Return the (x, y) coordinate for the center point of the cell that contains the specified text.  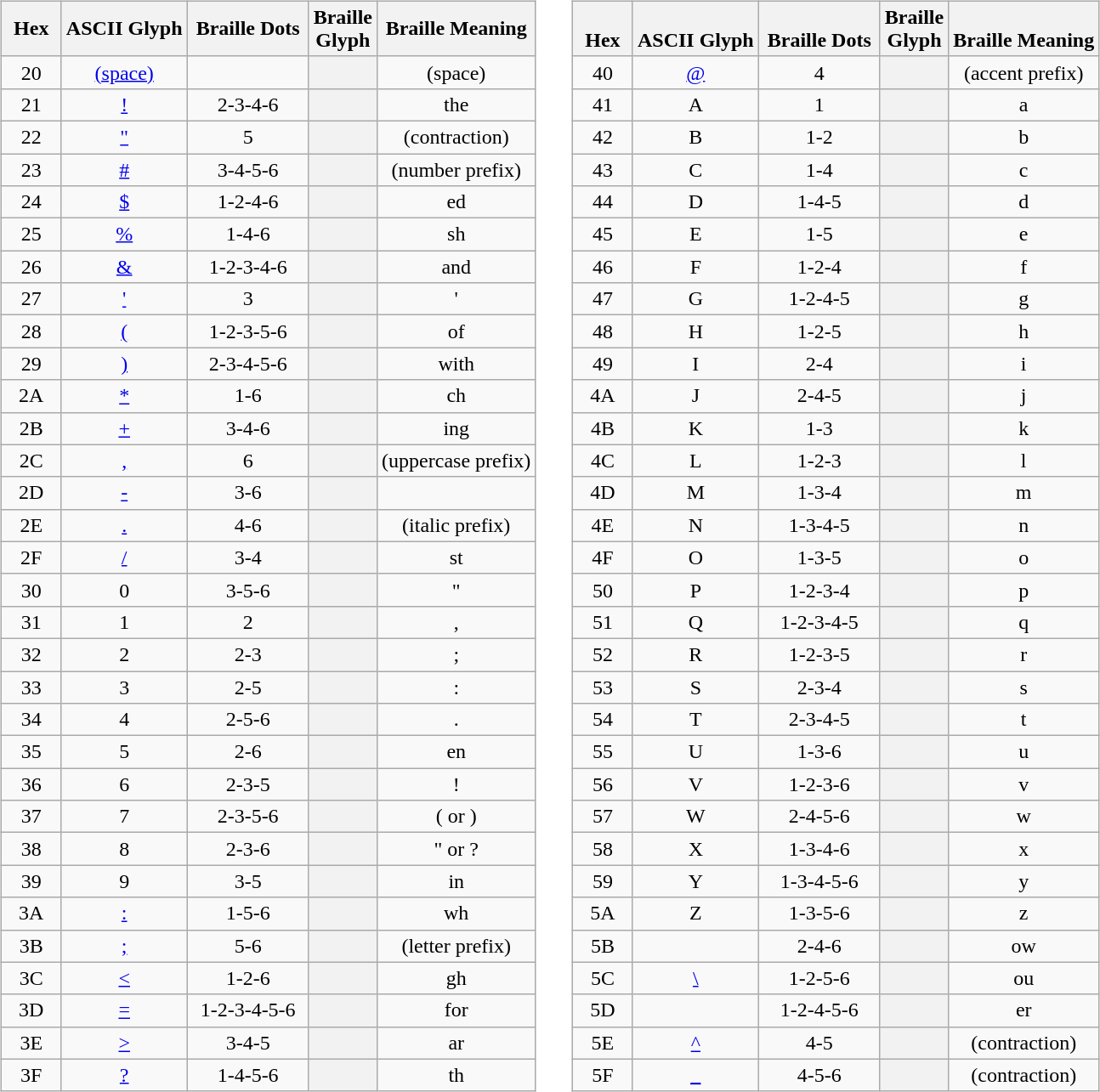
of (456, 331)
+ (124, 428)
28 (31, 331)
1-2-3-6 (819, 784)
7 (124, 817)
T (695, 720)
@ (695, 72)
1-2-3-4-6 (248, 267)
40 (602, 72)
ar (456, 1043)
ou (1023, 978)
V (695, 784)
2-4-5-6 (819, 817)
4-6 (248, 525)
4-5-6 (819, 1075)
ow (1023, 946)
20 (31, 72)
for (456, 1010)
1-2-3-4-5 (819, 622)
4A (602, 396)
j (1023, 396)
45 (602, 235)
56 (602, 784)
1-4 (819, 169)
3B (31, 946)
_ (695, 1075)
2-3-5-6 (248, 817)
1-2-3-4 (819, 590)
sh (456, 235)
W (695, 817)
( or ) (456, 817)
5-6 (248, 946)
38 (31, 849)
3-5 (248, 881)
(letter prefix) (456, 946)
1-5 (819, 235)
ch (456, 396)
4D (602, 493)
52 (602, 654)
t (1023, 720)
54 (602, 720)
v (1023, 784)
3F (31, 1075)
34 (31, 720)
S (695, 687)
2-4-6 (819, 946)
(italic prefix) (456, 525)
3D (31, 1010)
4B (602, 428)
& (124, 267)
P (695, 590)
57 (602, 817)
3-5-6 (248, 590)
C (695, 169)
3-4-5-6 (248, 169)
4-5 (819, 1043)
36 (31, 784)
K (695, 428)
= (124, 1010)
g (1023, 299)
2-3-5 (248, 784)
z (1023, 914)
" or ? (456, 849)
3E (31, 1043)
X (695, 849)
m (1023, 493)
D (695, 202)
< (124, 978)
2-3 (248, 654)
33 (31, 687)
9 (124, 881)
(number prefix) (456, 169)
with (456, 364)
4F (602, 557)
5E (602, 1043)
u (1023, 752)
gh (456, 978)
1-2-4-5-6 (819, 1010)
E (695, 235)
1-3-4-6 (819, 849)
h (1023, 331)
2-5 (248, 687)
3-4-5 (248, 1043)
d (1023, 202)
42 (602, 137)
3C (31, 978)
1-2-3-5-6 (248, 331)
x (1023, 849)
3-6 (248, 493)
1-2-6 (248, 978)
1-3-5 (819, 557)
2-6 (248, 752)
2E (31, 525)
? (124, 1075)
2-5-6 (248, 720)
3-4-6 (248, 428)
1-3-6 (819, 752)
30 (31, 590)
( (124, 331)
5F (602, 1075)
1-2-4-6 (248, 202)
1-2-4-5 (819, 299)
l (1023, 461)
1-4-5-6 (248, 1075)
* (124, 396)
G (695, 299)
32 (31, 654)
25 (31, 235)
J (695, 396)
26 (31, 267)
2-3-4 (819, 687)
k (1023, 428)
U (695, 752)
) (124, 364)
4E (602, 525)
39 (31, 881)
5A (602, 914)
5B (602, 946)
Q (695, 622)
5C (602, 978)
27 (31, 299)
s (1023, 687)
st (456, 557)
31 (31, 622)
3A (31, 914)
N (695, 525)
F (695, 267)
- (124, 493)
Z (695, 914)
1-2-3-5 (819, 654)
1-2 (819, 137)
(uppercase prefix) (456, 461)
2-4-5 (819, 396)
2-3-4-5 (819, 720)
H (695, 331)
2A (31, 396)
49 (602, 364)
46 (602, 267)
51 (602, 622)
3-4 (248, 557)
1-3 (819, 428)
Y (695, 881)
2-3-4-6 (248, 105)
53 (602, 687)
1-3-4-5 (819, 525)
24 (31, 202)
in (456, 881)
en (456, 752)
58 (602, 849)
1-5-6 (248, 914)
2D (31, 493)
ed (456, 202)
w (1023, 817)
2-3-6 (248, 849)
f (1023, 267)
1-2-4 (819, 267)
R (695, 654)
O (695, 557)
1-3-5-6 (819, 914)
th (456, 1075)
\ (695, 978)
o (1023, 557)
q (1023, 622)
1-6 (248, 396)
n (1023, 525)
1-3-4 (819, 493)
the (456, 105)
A (695, 105)
55 (602, 752)
% (124, 235)
M (695, 493)
(accent prefix) (1023, 72)
29 (31, 364)
2C (31, 461)
p (1023, 590)
b (1023, 137)
5D (602, 1010)
8 (124, 849)
B (695, 137)
43 (602, 169)
0 (124, 590)
1-2-3 (819, 461)
2F (31, 557)
50 (602, 590)
1-4-6 (248, 235)
$ (124, 202)
L (695, 461)
22 (31, 137)
I (695, 364)
a (1023, 105)
ing (456, 428)
1-2-3-4-5-6 (248, 1010)
# (124, 169)
2-4 (819, 364)
y (1023, 881)
35 (31, 752)
1-3-4-5-6 (819, 881)
er (1023, 1010)
2B (31, 428)
37 (31, 817)
41 (602, 105)
21 (31, 105)
> (124, 1043)
47 (602, 299)
and (456, 267)
48 (602, 331)
e (1023, 235)
4C (602, 461)
i (1023, 364)
23 (31, 169)
1-2-5 (819, 331)
1-4-5 (819, 202)
1-2-5-6 (819, 978)
44 (602, 202)
59 (602, 881)
^ (695, 1043)
/ (124, 557)
c (1023, 169)
2-3-4-5-6 (248, 364)
wh (456, 914)
r (1023, 654)
